Output the [x, y] coordinate of the center of the cell containing the given text.  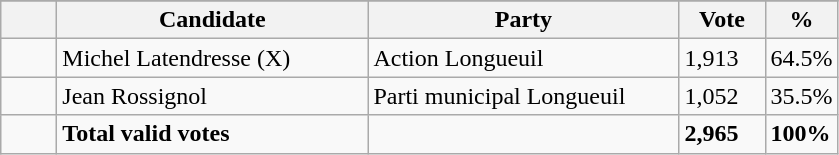
1,052 [722, 96]
1,913 [722, 58]
Michel Latendresse (X) [212, 58]
35.5% [802, 96]
Party [524, 20]
2,965 [722, 134]
Jean Rossignol [212, 96]
Vote [722, 20]
Total valid votes [212, 134]
Candidate [212, 20]
100% [802, 134]
% [802, 20]
64.5% [802, 58]
Action Longueuil [524, 58]
Parti municipal Longueuil [524, 96]
